Extract the (X, Y) coordinate from the center of the cell holding the provided text.  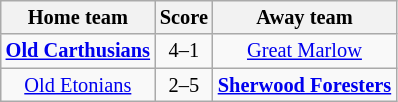
Away team (304, 17)
Great Marlow (304, 51)
Old Carthusians (78, 51)
Score (184, 17)
2–5 (184, 85)
4–1 (184, 51)
Old Etonians (78, 85)
Home team (78, 17)
Sherwood Foresters (304, 85)
